Scan for the cell matching the given text and deliver its (x, y) coordinate at center. 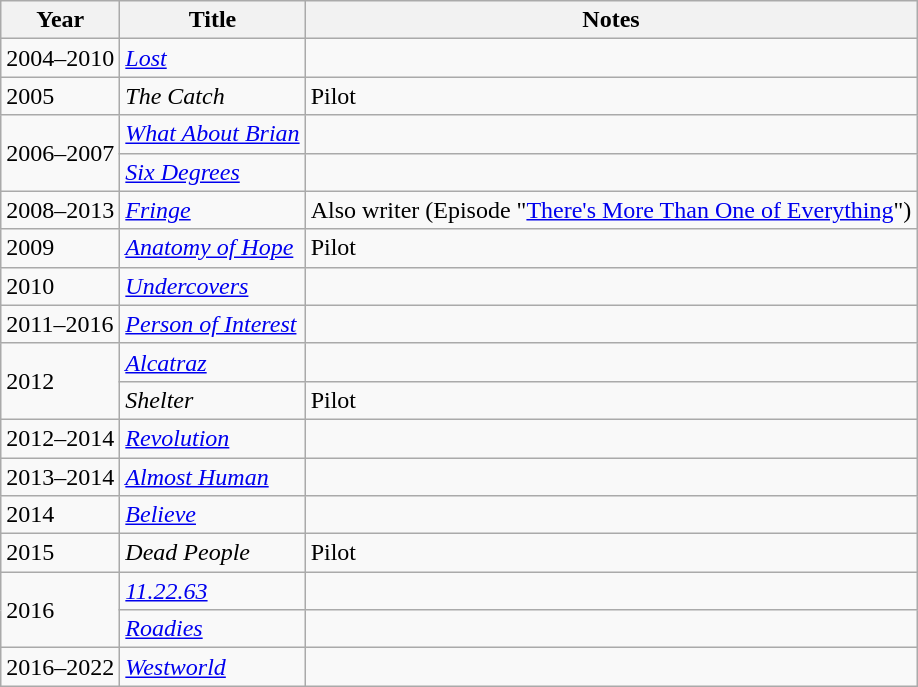
Undercovers (212, 286)
Person of Interest (212, 324)
2010 (60, 286)
Believe (212, 515)
Westworld (212, 667)
2012–2014 (60, 438)
Year (60, 20)
2009 (60, 248)
Title (212, 20)
Lost (212, 58)
11.22.63 (212, 591)
Fringe (212, 210)
2014 (60, 515)
Also writer (Episode "There's More Than One of Everything") (611, 210)
2005 (60, 96)
2008–2013 (60, 210)
Revolution (212, 438)
2016–2022 (60, 667)
2013–2014 (60, 477)
Shelter (212, 400)
What About Brian (212, 134)
The Catch (212, 96)
2016 (60, 610)
2006–2007 (60, 153)
2015 (60, 553)
Dead People (212, 553)
2004–2010 (60, 58)
Six Degrees (212, 172)
Anatomy of Hope (212, 248)
Almost Human (212, 477)
Notes (611, 20)
Alcatraz (212, 362)
Roadies (212, 629)
2011–2016 (60, 324)
2012 (60, 381)
